Determine the [x, y] coordinate at the center of the cell enclosing the given text.  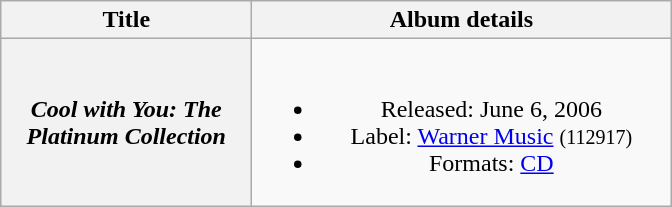
Released: June 6, 2006Label: Warner Music (112917)Formats: CD [462, 122]
Cool with You: The Platinum Collection [126, 122]
Title [126, 20]
Album details [462, 20]
